Find where the given text appears and provide that cell's center as [x, y] coordinate. 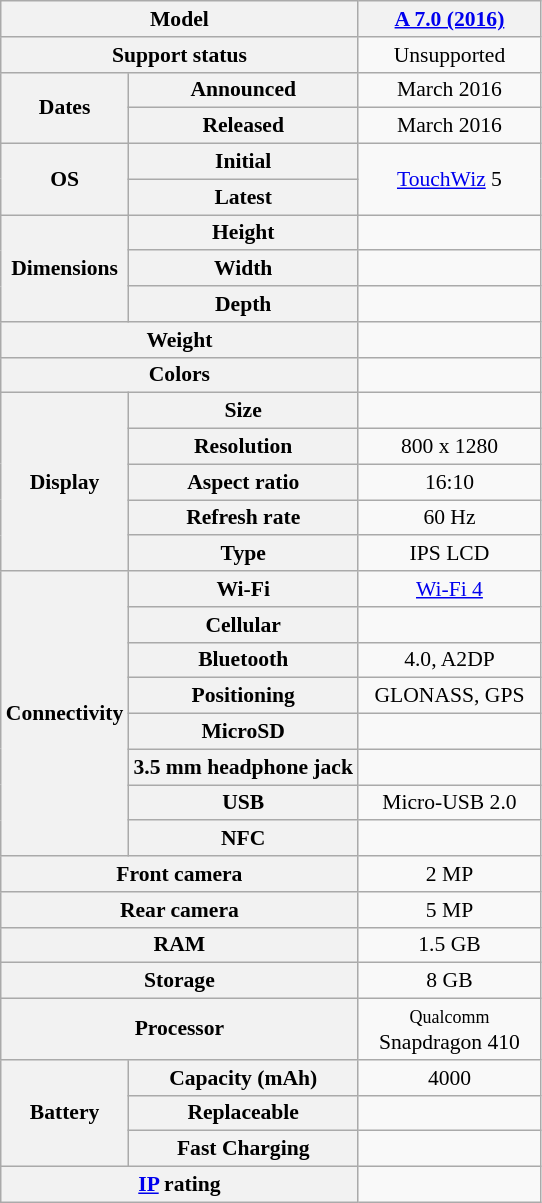
Cellular [243, 625]
Storage [180, 981]
Replaceable [243, 1113]
MicroSD [243, 732]
Refresh rate [243, 518]
5 MP [450, 910]
TouchWiz 5 [450, 180]
Weight [180, 340]
3.5 mm headphone jack [243, 767]
Released [243, 126]
IPS LCD [450, 554]
Aspect ratio [243, 482]
Micro-USB 2.0 [450, 803]
OS [65, 180]
Support status [180, 55]
Model [180, 19]
NFC [243, 839]
Dates [65, 108]
2 MP [450, 874]
IP rating [180, 1185]
Connectivity [65, 714]
4.0, A2DP [450, 660]
Unsupported [450, 55]
GLONASS, GPS [450, 696]
Bluetooth [243, 660]
Announced [243, 90]
Latest [243, 197]
Height [243, 233]
Positioning [243, 696]
1.5 GB [450, 945]
Type [243, 554]
Depth [243, 304]
Processor [180, 1030]
Initial [243, 162]
8 GB [450, 981]
16:10 [450, 482]
Front camera [180, 874]
Capacity (mAh) [243, 1078]
Display [65, 482]
800 x 1280 [450, 447]
Colors [180, 375]
A 7.0 (2016) [450, 19]
USB [243, 803]
Wi-Fi [243, 589]
RAM [180, 945]
Rear camera [180, 910]
Dimensions [65, 268]
Width [243, 269]
Fast Charging [243, 1149]
4000 [450, 1078]
Wi-Fi 4 [450, 589]
Resolution [243, 447]
QualcommSnapdragon 410 [450, 1030]
Size [243, 411]
60 Hz [450, 518]
Battery [65, 1114]
